Pinpoint the cell where the given text exists, returning its [x, y] midpoint coordinate. 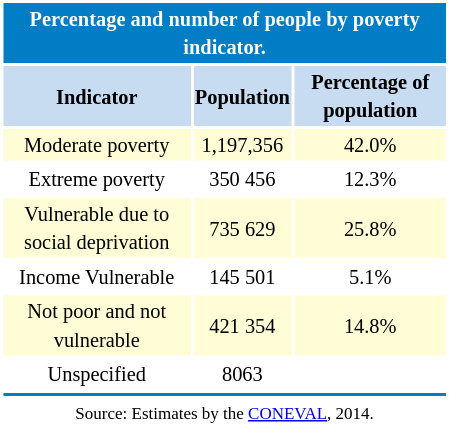
8063 [242, 375]
Income Vulnerable [96, 277]
350 456 [242, 180]
Not poor and not vulnerable [96, 326]
Population [242, 96]
735 629 [242, 228]
Percentage of population [370, 96]
42.0% [370, 145]
25.8% [370, 228]
5.1% [370, 277]
Percentage and number of people by poverty indicator. [224, 33]
Vulnerable due to social deprivation [96, 228]
Moderate poverty [96, 145]
421 354 [242, 326]
1,197,356 [242, 145]
14.8% [370, 326]
12.3% [370, 180]
Extreme poverty [96, 180]
145 501 [242, 277]
Indicator [96, 96]
Unspecified [96, 375]
Source: Estimates by the CONEVAL, 2014. [224, 412]
